Determine the (X, Y) coordinate at the center of the cell enclosing the given text.  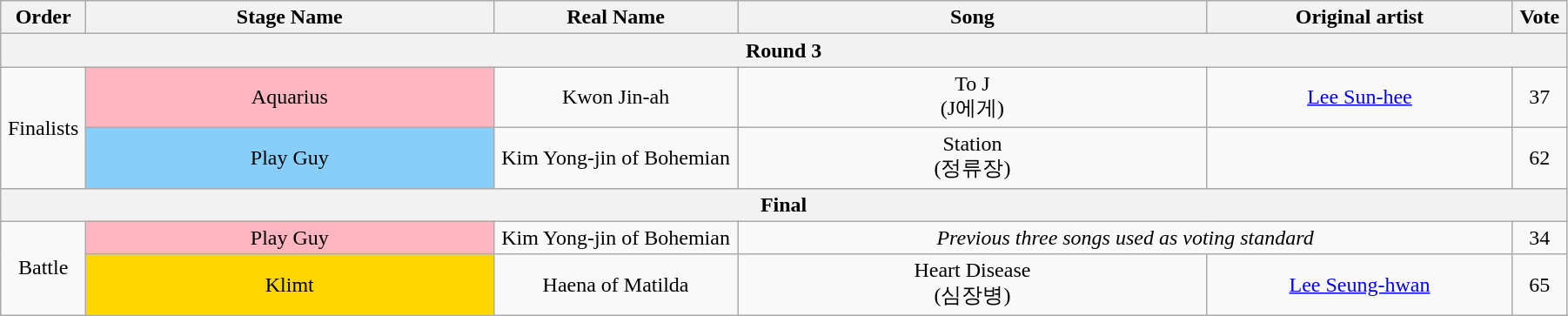
37 (1539, 97)
65 (1539, 285)
Haena of Matilda (616, 285)
Klimt (290, 285)
To J(J에게) (973, 97)
Vote (1539, 17)
Aquarius (290, 97)
Finalists (44, 127)
Final (784, 205)
62 (1539, 158)
Order (44, 17)
Stage Name (290, 17)
Lee Seung-hwan (1359, 285)
Heart Disease(심장병) (973, 285)
Song (973, 17)
Battle (44, 268)
Real Name (616, 17)
Round 3 (784, 50)
Original artist (1359, 17)
Station(정류장) (973, 158)
Kwon Jin-ah (616, 97)
34 (1539, 238)
Lee Sun-hee (1359, 97)
Previous three songs used as voting standard (1125, 238)
